Find where the given text appears and provide that cell's center as [x, y] coordinate. 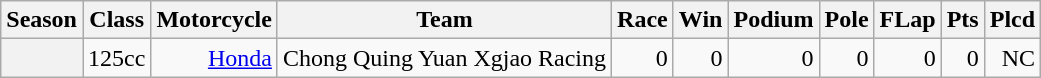
Plcd [1012, 20]
Season [42, 20]
Podium [774, 20]
125cc [116, 58]
Team [444, 20]
Honda [214, 58]
Win [700, 20]
Class [116, 20]
FLap [908, 20]
Motorcycle [214, 20]
Race [643, 20]
Pole [846, 20]
Chong Quing Yuan Xgjao Racing [444, 58]
Pts [962, 20]
NC [1012, 58]
